Capture the cell that displays the provided text and extract its (X, Y) central coordinate. 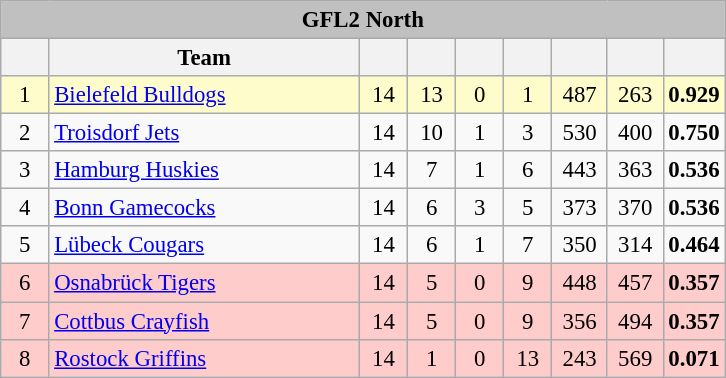
Team (204, 58)
243 (580, 358)
4 (25, 208)
8 (25, 358)
2 (25, 133)
314 (635, 245)
370 (635, 208)
494 (635, 321)
448 (580, 283)
0.929 (694, 95)
487 (580, 95)
569 (635, 358)
Lübeck Cougars (204, 245)
GFL2 North (363, 20)
0.750 (694, 133)
263 (635, 95)
Bonn Gamecocks (204, 208)
356 (580, 321)
Cottbus Crayfish (204, 321)
0.071 (694, 358)
457 (635, 283)
10 (432, 133)
373 (580, 208)
400 (635, 133)
Rostock Griffins (204, 358)
Osnabrück Tigers (204, 283)
Hamburg Huskies (204, 170)
Troisdorf Jets (204, 133)
363 (635, 170)
Bielefeld Bulldogs (204, 95)
530 (580, 133)
443 (580, 170)
0.464 (694, 245)
350 (580, 245)
